Capture the cell that displays the provided text and extract its (X, Y) central coordinate. 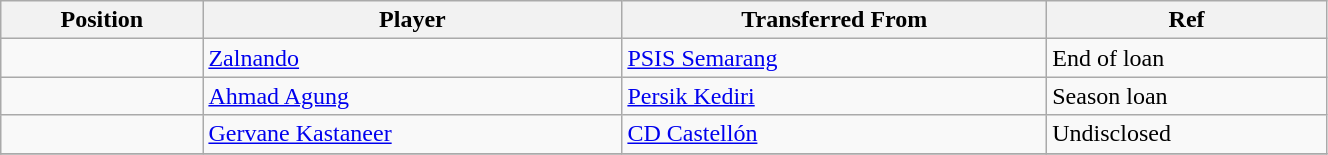
Ref (1187, 20)
Gervane Kastaneer (412, 134)
Season loan (1187, 96)
Position (102, 20)
Transferred From (834, 20)
Ahmad Agung (412, 96)
End of loan (1187, 58)
Player (412, 20)
Undisclosed (1187, 134)
Persik Kediri (834, 96)
Zalnando (412, 58)
CD Castellón (834, 134)
PSIS Semarang (834, 58)
